Return [X, Y] of the center of cell containing provided text 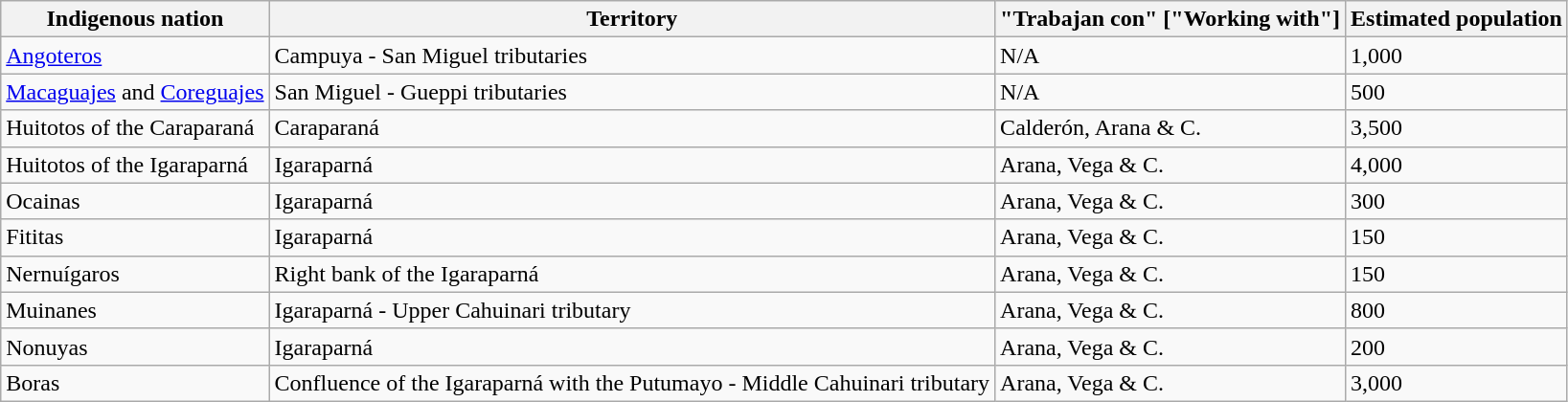
200 [1457, 346]
Right bank of the Igaraparná [632, 274]
Huitotos of the Caraparaná [135, 128]
Estimated population [1457, 19]
"Trabajan con" ["Working with"] [1170, 19]
Angoteros [135, 56]
Caraparaná [632, 128]
Igaraparná - Upper Cahuinari tributary [632, 310]
Nernuígaros [135, 274]
Calderón, Arana & C. [1170, 128]
4,000 [1457, 165]
3,500 [1457, 128]
500 [1457, 92]
Campuya - San Miguel tributaries [632, 56]
3,000 [1457, 383]
300 [1457, 201]
Huitotos of the Igaraparná [135, 165]
Boras [135, 383]
Nonuyas [135, 346]
Muinanes [135, 310]
Ocainas [135, 201]
Territory [632, 19]
Macaguajes and Coreguajes [135, 92]
800 [1457, 310]
1,000 [1457, 56]
Confluence of the Igaraparná with the Putumayo - Middle Cahuinari tributary [632, 383]
Indigenous nation [135, 19]
Fititas [135, 237]
San Miguel - Gueppi tributaries [632, 92]
